Pinpoint the cell where the given text exists, returning its (X, Y) midpoint coordinate. 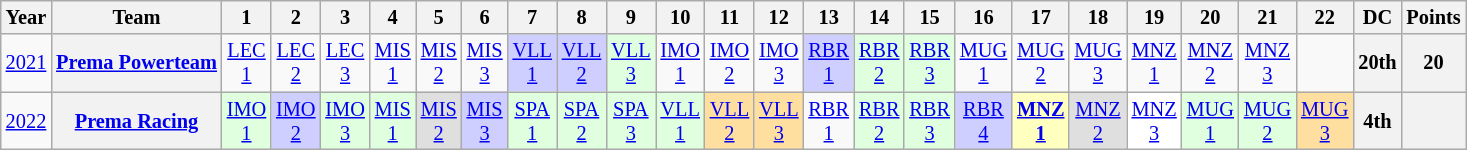
11 (730, 17)
2 (296, 17)
4 (393, 17)
14 (879, 17)
SPA2 (582, 121)
17 (1040, 17)
Year (26, 17)
22 (1324, 17)
5 (439, 17)
9 (630, 17)
LEC2 (296, 63)
SPA1 (532, 121)
19 (1154, 17)
13 (828, 17)
Prema Powerteam (136, 63)
10 (680, 17)
Team (136, 17)
2021 (26, 63)
LEC3 (344, 63)
DC (1377, 17)
SPA3 (630, 121)
4th (1377, 121)
8 (582, 17)
7 (532, 17)
1 (246, 17)
2022 (26, 121)
LEC1 (246, 63)
16 (984, 17)
Prema Racing (136, 121)
15 (929, 17)
3 (344, 17)
Points (1434, 17)
RBR4 (984, 121)
6 (485, 17)
12 (778, 17)
18 (1098, 17)
21 (1268, 17)
20th (1377, 63)
